Identify which cell holds the provided text, then report its [X, Y] central coordinate. 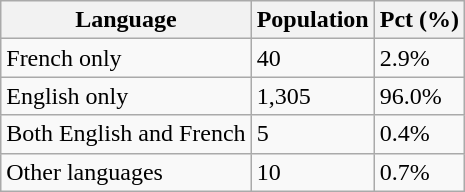
2.9% [419, 58]
English only [126, 96]
Language [126, 20]
0.4% [419, 134]
96.0% [419, 96]
10 [312, 172]
0.7% [419, 172]
1,305 [312, 96]
French only [126, 58]
Population [312, 20]
Pct (%) [419, 20]
40 [312, 58]
Both English and French [126, 134]
5 [312, 134]
Other languages [126, 172]
